Return the (x, y) coordinate for the center point of the cell that contains the specified text.  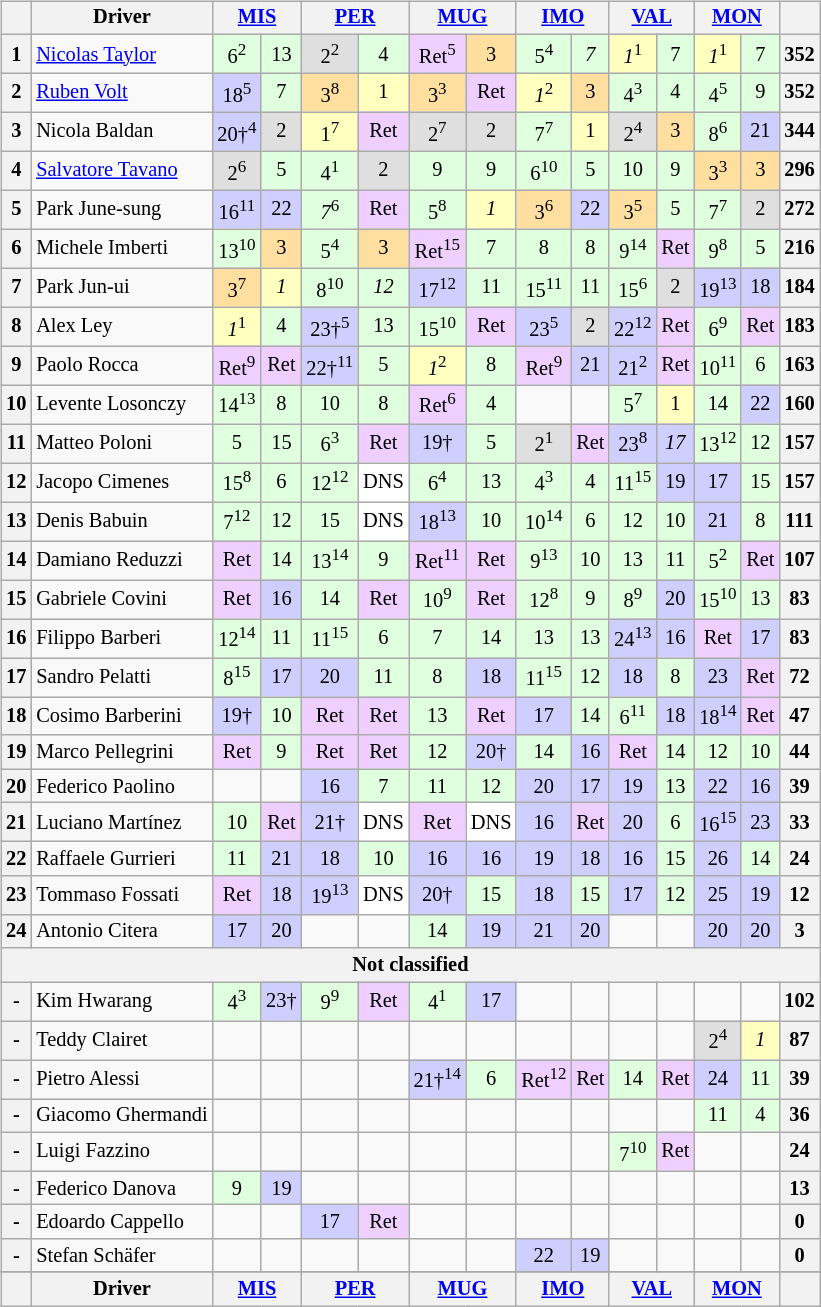
98 (718, 248)
Ret6 (438, 404)
160 (799, 404)
1511 (544, 288)
44 (799, 752)
710 (632, 1152)
1312 (718, 444)
913 (544, 560)
109 (438, 600)
Nicola Baldan (122, 132)
99 (330, 1002)
163 (799, 366)
Salvatore Tavano (122, 170)
Park June-sung (122, 210)
2212 (632, 326)
610 (544, 170)
128 (544, 600)
76 (330, 210)
Damiano Reduzzi (122, 560)
712 (238, 522)
1611 (238, 210)
Antonio Citera (122, 931)
Giacomo Ghermandi (122, 1115)
Raffaele Gurrieri (122, 859)
Alex Ley (122, 326)
Ruben Volt (122, 92)
156 (632, 288)
184 (799, 288)
235 (544, 326)
Kim Hwarang (122, 1002)
21†14 (438, 1080)
216 (799, 248)
23† (281, 1002)
64 (438, 482)
Luciano Martínez (122, 822)
1314 (330, 560)
1011 (718, 366)
815 (238, 678)
Ret11 (438, 560)
238 (632, 444)
72 (799, 678)
810 (330, 288)
47 (799, 716)
Gabriele Covini (122, 600)
1212 (330, 482)
Denis Babuin (122, 522)
Park Jun-ui (122, 288)
38 (330, 92)
1813 (438, 522)
Luigi Fazzino (122, 1152)
158 (238, 482)
Stefan Schäfer (122, 1255)
22†11 (330, 366)
296 (799, 170)
62 (238, 54)
Federico Paolino (122, 786)
2413 (632, 638)
Cosimo Barberini (122, 716)
37 (238, 288)
212 (632, 366)
Marco Pellegrini (122, 752)
Matteo Poloni (122, 444)
Sandro Pelatti (122, 678)
35 (632, 210)
23†5 (330, 326)
107 (799, 560)
185 (238, 92)
1814 (718, 716)
1310 (238, 248)
Teddy Clairet (122, 1040)
Edoardo Cappello (122, 1222)
69 (718, 326)
52 (718, 560)
Ret12 (544, 1080)
102 (799, 1002)
Pietro Alessi (122, 1080)
Jacopo Cimenes (122, 482)
1413 (238, 404)
1014 (544, 522)
27 (438, 132)
Not classified (410, 965)
Michele Imberti (122, 248)
63 (330, 444)
Paolo Rocca (122, 366)
272 (799, 210)
89 (632, 600)
Ret5 (438, 54)
57 (632, 404)
344 (799, 132)
1712 (438, 288)
111 (799, 522)
20†4 (238, 132)
21† (330, 822)
Ret15 (438, 248)
1214 (238, 638)
611 (632, 716)
Nicolas Taylor (122, 54)
86 (718, 132)
Filippo Barberi (122, 638)
45 (718, 92)
Tommaso Fossati (122, 894)
58 (438, 210)
25 (718, 894)
183 (799, 326)
Federico Danova (122, 1188)
87 (799, 1040)
1615 (718, 822)
914 (632, 248)
Levente Losonczy (122, 404)
